Find where the given text appears and provide that cell's center as (x, y) coordinate. 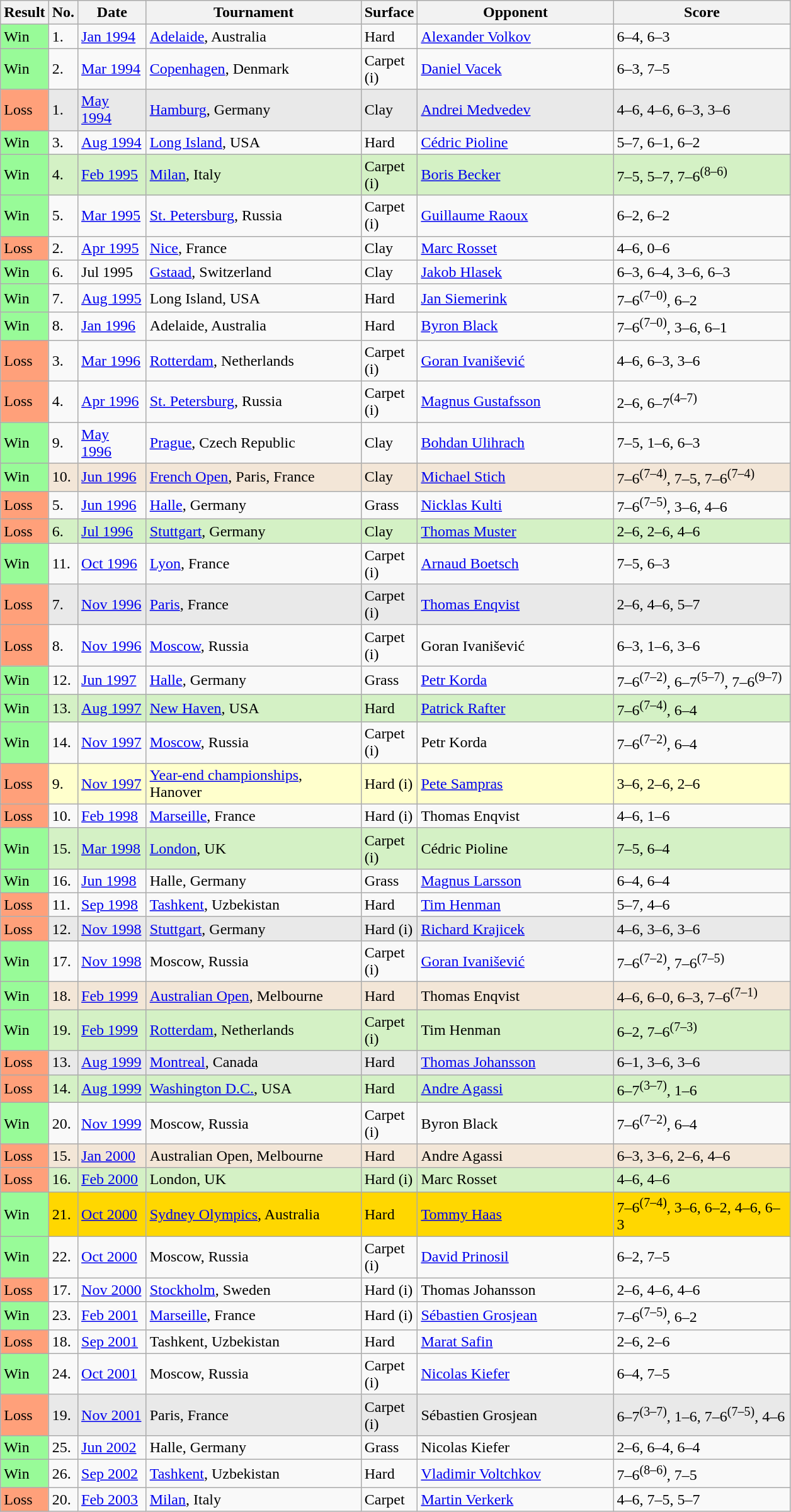
7–5, 6–4 (702, 849)
6–4, 6–3 (702, 37)
Sep 2001 (112, 1341)
23. (63, 1316)
Feb 2001 (112, 1316)
Nov 1999 (112, 1123)
7–6(7–4), 7–5, 7–6(7–4) (702, 477)
Aug 1997 (112, 709)
Mar 1994 (112, 69)
Michael Stich (515, 477)
Sep 2002 (112, 1473)
Daniel Vacek (515, 69)
Prague, Czech Republic (253, 443)
Tommy Haas (515, 1214)
7–5, 1–6, 6–3 (702, 443)
4–6, 7–5, 5–7 (702, 1499)
6–4, 7–5 (702, 1374)
5–7, 4–6 (702, 905)
7–6(7–4), 3–6, 6–2, 4–6, 6–3 (702, 1214)
7–6(7–0), 6–2 (702, 298)
7–6(7–0), 3–6, 6–1 (702, 326)
6–4, 6–4 (702, 881)
Score (702, 13)
Arnaud Boetsch (515, 564)
Gstaad, Switzerland (253, 272)
Jan Siemerink (515, 298)
Surface (389, 13)
Mar 1995 (112, 215)
4–6, 1–6 (702, 816)
7–6(7–5), 6–2 (702, 1316)
Nice, France (253, 248)
4–6, 0–6 (702, 248)
Washington D.C., USA (253, 1089)
Hamburg, Germany (253, 110)
Jun 1998 (112, 881)
7–5, 6–3 (702, 564)
Thomas Muster (515, 531)
Andrei Medvedev (515, 110)
Magnus Larsson (515, 881)
4–6, 4–6 (702, 1180)
7–5, 5–7, 7–6(8–6) (702, 175)
Oct 2001 (112, 1374)
Alexander Volkov (515, 37)
Aug 1994 (112, 142)
Feb 1998 (112, 816)
Aug 1995 (112, 298)
Jan 2000 (112, 1156)
Feb 2000 (112, 1180)
Jan 1996 (112, 326)
May 1996 (112, 443)
6–3, 1–6, 3–6 (702, 646)
6–7(3–7), 1–6 (702, 1089)
Apr 1995 (112, 248)
Mar 1998 (112, 849)
New Haven, USA (253, 709)
Patrick Rafter (515, 709)
7–6(7–2), 6–7(5–7), 7–6(9–7) (702, 680)
2–6, 4–6, 4–6 (702, 1290)
5–7, 6–1, 6–2 (702, 142)
6–2, 7–5 (702, 1258)
2–6, 4–6, 5–7 (702, 604)
Jakob Hlasek (515, 272)
21. (63, 1214)
French Open, Paris, France (253, 477)
6–3, 3–6, 2–6, 4–6 (702, 1156)
6–2, 7–6(7–3) (702, 1030)
Result (25, 13)
Jun 2002 (112, 1447)
7–6(7–2), 7–6(7–5) (702, 962)
Stockholm, Sweden (253, 1290)
2–6, 2–6 (702, 1341)
4–6, 6–3, 3–6 (702, 360)
Tournament (253, 13)
Marat Safin (515, 1341)
Jul 1995 (112, 272)
6–3, 7–5 (702, 69)
Vladimir Voltchkov (515, 1473)
3–6, 2–6, 2–6 (702, 783)
4–6, 3–6, 3–6 (702, 928)
25. (63, 1447)
7–6(7–5), 3–6, 4–6 (702, 505)
Sep 1998 (112, 905)
David Prinosil (515, 1258)
Richard Krajicek (515, 928)
2–6, 6–4, 6–4 (702, 1447)
Apr 1996 (112, 402)
Boris Becker (515, 175)
Montreal, Canada (253, 1063)
May 1994 (112, 110)
Feb 2003 (112, 1499)
2–6, 6–7(4–7) (702, 402)
Copenhagen, Denmark (253, 69)
Bohdan Ulihrach (515, 443)
Sydney Olympics, Australia (253, 1214)
24. (63, 1374)
Martin Verkerk (515, 1499)
4–6, 4–6, 6–3, 3–6 (702, 110)
Magnus Gustafsson (515, 402)
22. (63, 1258)
Nov 2001 (112, 1415)
Mar 1996 (112, 360)
2–6, 2–6, 4–6 (702, 531)
No. (63, 13)
6–2, 6–2 (702, 215)
Pete Sampras (515, 783)
Feb 1995 (112, 175)
Nicklas Kulti (515, 505)
4–6, 6–0, 6–3, 7–6(7–1) (702, 996)
6–3, 6–4, 3–6, 6–3 (702, 272)
Carpet (389, 1499)
Date (112, 13)
Oct 1996 (112, 564)
Opponent (515, 13)
Nov 2000 (112, 1290)
6–7(3–7), 1–6, 7–6(7–5), 4–6 (702, 1415)
7–6(8–6), 7–5 (702, 1473)
Jun 1997 (112, 680)
7–6(7–4), 6–4 (702, 709)
26. (63, 1473)
Lyon, France (253, 564)
Jan 1994 (112, 37)
Year-end championships, Hanover (253, 783)
Guillaume Raoux (515, 215)
Jul 1996 (112, 531)
6–1, 3–6, 3–6 (702, 1063)
